Extract the [x, y] coordinate from the center of the cell holding the provided text.  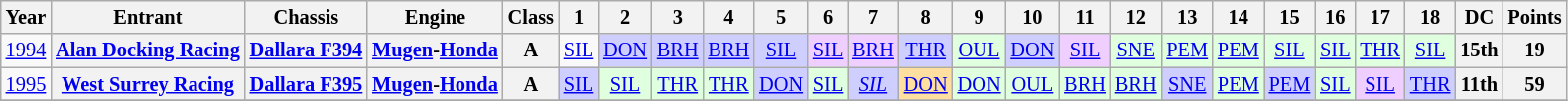
15th [1479, 50]
2 [625, 17]
Year [26, 17]
10 [1032, 17]
DC [1479, 17]
Class [531, 17]
17 [1379, 17]
Alan Docking Racing [147, 50]
9 [980, 17]
West Surrey Racing [147, 84]
59 [1535, 84]
13 [1187, 17]
8 [926, 17]
15 [1290, 17]
Chassis [306, 17]
11 [1085, 17]
19 [1535, 50]
4 [729, 17]
3 [678, 17]
Dallara F394 [306, 50]
Entrant [147, 17]
12 [1136, 17]
16 [1335, 17]
5 [781, 17]
6 [828, 17]
1994 [26, 50]
1 [579, 17]
11th [1479, 84]
7 [873, 17]
Dallara F395 [306, 84]
14 [1239, 17]
18 [1430, 17]
Points [1535, 17]
Engine [435, 17]
1995 [26, 84]
